Scan for the cell matching the given text and deliver its [x, y] coordinate at center. 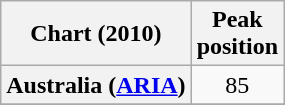
Chart (2010) [96, 34]
Peakposition [237, 34]
85 [237, 85]
Australia (ARIA) [96, 85]
